Provide the (X, Y) coordinate of the cell's center where the given text is located.  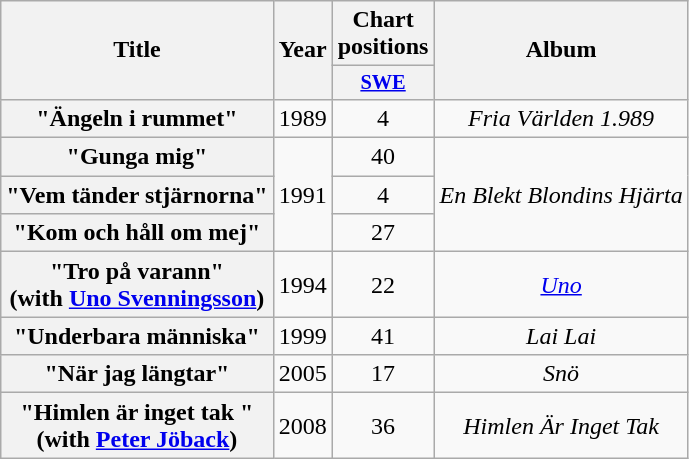
Uno (561, 284)
"Vem tänder stjärnorna" (137, 195)
27 (383, 233)
"Gunga mig" (137, 157)
"Ängeln i rummet" (137, 118)
"Himlen är inget tak " (with Peter Jöback) (137, 426)
En Blekt Blondins Hjärta (561, 195)
"När jag längtar" (137, 374)
Album (561, 50)
1989 (302, 118)
1994 (302, 284)
41 (383, 336)
Chart positions (383, 34)
40 (383, 157)
SWE (383, 83)
"Tro på varann" (with Uno Svenningsson) (137, 284)
Himlen Är Inget Tak (561, 426)
Title (137, 50)
2008 (302, 426)
Fria Världen 1.989 (561, 118)
Snö (561, 374)
36 (383, 426)
2005 (302, 374)
Year (302, 50)
1991 (302, 195)
17 (383, 374)
"Underbara människa" (137, 336)
Lai Lai (561, 336)
"Kom och håll om mej" (137, 233)
22 (383, 284)
1999 (302, 336)
